Output the [X, Y] coordinate of the center of the cell containing the given text.  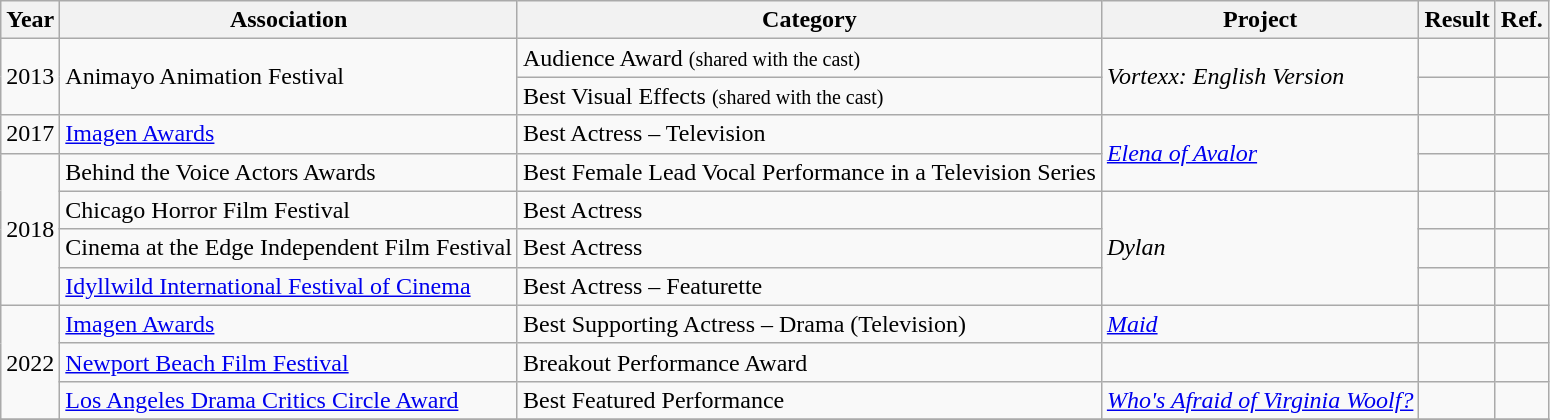
Association [289, 20]
Dylan [1260, 248]
Best Female Lead Vocal Performance in a Television Series [809, 172]
Who's Afraid of Virginia Woolf? [1260, 400]
Idyllwild International Festival of Cinema [289, 286]
Audience Award (shared with the cast) [809, 58]
2017 [30, 134]
Best Actress – Television [809, 134]
Best Supporting Actress – Drama (Television) [809, 324]
Result [1457, 20]
Year [30, 20]
Breakout Performance Award [809, 362]
Project [1260, 20]
2018 [30, 229]
Chicago Horror Film Festival [289, 210]
Animayo Animation Festival [289, 77]
Behind the Voice Actors Awards [289, 172]
Ref. [1522, 20]
Best Visual Effects (shared with the cast) [809, 96]
Category [809, 20]
Los Angeles Drama Critics Circle Award [289, 400]
Newport Beach Film Festival [289, 362]
Maid [1260, 324]
2022 [30, 362]
Cinema at the Edge Independent Film Festival [289, 248]
Best Featured Performance [809, 400]
Vortexx: English Version [1260, 77]
Best Actress – Featurette [809, 286]
Elena of Avalor [1260, 153]
2013 [30, 77]
